From the cell containing the given text, extract its center point as [X, Y] coordinate. 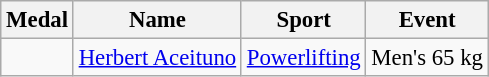
Event [427, 20]
Men's 65 kg [427, 58]
Name [157, 20]
Powerlifting [303, 58]
Medal [38, 20]
Herbert Aceituno [157, 58]
Sport [303, 20]
